Output the [X, Y] coordinate of the center of the cell containing the given text.  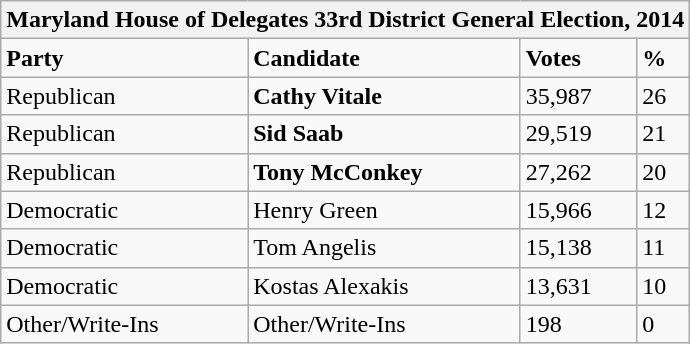
15,138 [578, 248]
11 [664, 248]
Votes [578, 58]
Candidate [384, 58]
198 [578, 324]
% [664, 58]
15,966 [578, 210]
Maryland House of Delegates 33rd District General Election, 2014 [346, 20]
Party [124, 58]
35,987 [578, 96]
Cathy Vitale [384, 96]
Tom Angelis [384, 248]
0 [664, 324]
29,519 [578, 134]
27,262 [578, 172]
Sid Saab [384, 134]
26 [664, 96]
20 [664, 172]
Henry Green [384, 210]
Kostas Alexakis [384, 286]
21 [664, 134]
10 [664, 286]
12 [664, 210]
Tony McConkey [384, 172]
13,631 [578, 286]
